Identify which cell holds the provided text, then report its [x, y] central coordinate. 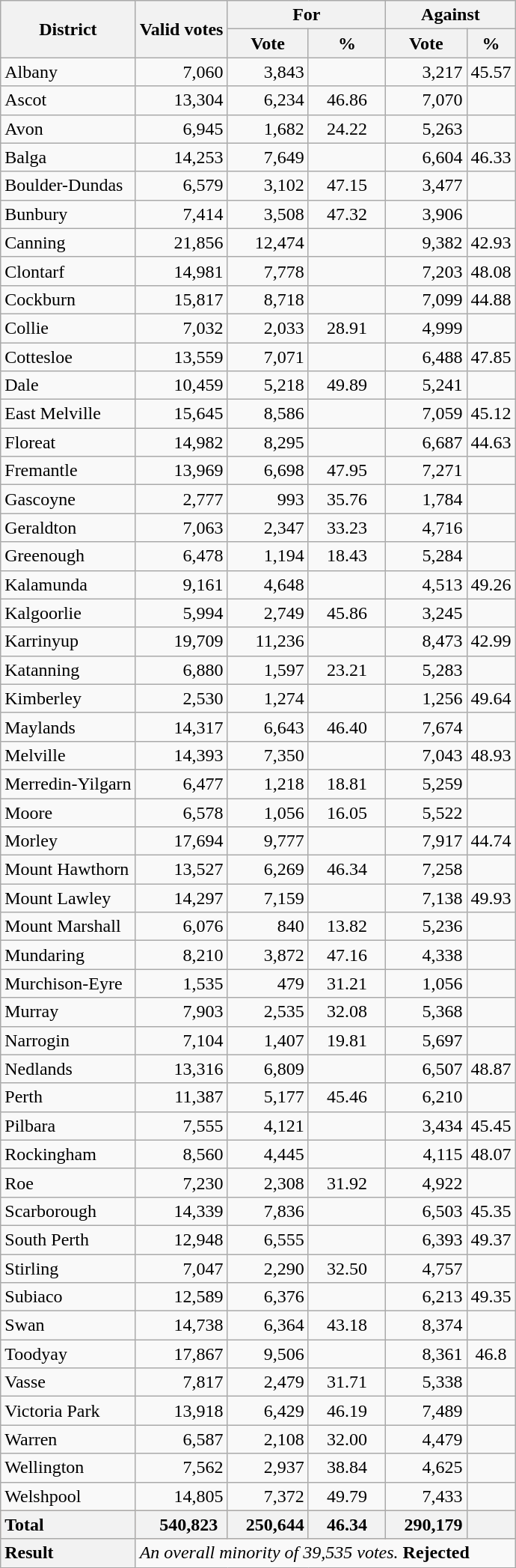
5,177 [268, 1097]
1,784 [426, 499]
3,477 [426, 186]
4,648 [268, 585]
An overall minority of 39,535 votes. Rejected [325, 1553]
45.57 [491, 72]
6,478 [181, 556]
840 [268, 927]
43.18 [347, 1326]
5,697 [426, 1040]
12,589 [181, 1297]
4,479 [426, 1439]
Mundaring [68, 955]
13.82 [347, 927]
Victoria Park [68, 1411]
2,749 [268, 613]
7,903 [181, 1012]
Result [68, 1553]
Welshpool [68, 1496]
Gascoyne [68, 499]
Canning [68, 242]
Cockburn [68, 299]
7,138 [426, 898]
3,906 [426, 214]
31.92 [347, 1183]
6,429 [268, 1411]
13,918 [181, 1411]
3,508 [268, 214]
49.93 [491, 898]
6,578 [181, 812]
47.16 [347, 955]
4,338 [426, 955]
8,361 [426, 1354]
Against [450, 15]
11,236 [268, 641]
Pilbara [68, 1126]
14,393 [181, 755]
7,258 [426, 870]
Boulder-Dundas [68, 186]
1,218 [268, 784]
49.26 [491, 585]
8,560 [181, 1154]
7,032 [181, 328]
7,104 [181, 1040]
49.37 [491, 1239]
540,823 [181, 1525]
5,522 [426, 812]
48.87 [491, 1069]
District [68, 29]
4,922 [426, 1183]
42.93 [491, 242]
6,880 [181, 670]
Wellington [68, 1468]
290,179 [426, 1525]
2,033 [268, 328]
14,805 [181, 1496]
7,555 [181, 1126]
Dale [68, 385]
Murchison-Eyre [68, 983]
2,290 [268, 1269]
7,649 [268, 157]
6,269 [268, 870]
32.00 [347, 1439]
6,604 [426, 157]
3,434 [426, 1126]
47.95 [347, 471]
6,579 [181, 186]
6,376 [268, 1297]
7,159 [268, 898]
6,507 [426, 1069]
49.64 [491, 698]
45.45 [491, 1126]
Clontarf [68, 271]
Murray [68, 1012]
6,809 [268, 1069]
7,059 [426, 414]
For [307, 15]
23.21 [347, 670]
9,382 [426, 242]
Mount Marshall [68, 927]
5,338 [426, 1382]
7,917 [426, 841]
21,856 [181, 242]
2,777 [181, 499]
14,317 [181, 727]
2,530 [181, 698]
3,843 [268, 72]
Kalgoorlie [68, 613]
Mount Lawley [68, 898]
8,210 [181, 955]
479 [268, 983]
8,473 [426, 641]
8,295 [268, 442]
19.81 [347, 1040]
Rockingham [68, 1154]
18.43 [347, 556]
47.32 [347, 214]
31.21 [347, 983]
38.84 [347, 1468]
6,643 [268, 727]
32.08 [347, 1012]
18.81 [347, 784]
45.46 [347, 1097]
46.86 [347, 100]
16.05 [347, 812]
2,308 [268, 1183]
49.35 [491, 1297]
6,364 [268, 1326]
1,274 [268, 698]
14,297 [181, 898]
49.79 [347, 1496]
4,513 [426, 585]
4,999 [426, 328]
Subiaco [68, 1297]
6,477 [181, 784]
45.12 [491, 414]
Kalamunda [68, 585]
Collie [68, 328]
Vasse [68, 1382]
1,407 [268, 1040]
9,777 [268, 841]
48.93 [491, 755]
13,304 [181, 100]
12,474 [268, 242]
6,503 [426, 1211]
5,241 [426, 385]
7,778 [268, 271]
7,836 [268, 1211]
8,586 [268, 414]
2,535 [268, 1012]
6,555 [268, 1239]
6,698 [268, 471]
35.76 [347, 499]
49.89 [347, 385]
Katanning [68, 670]
250,644 [268, 1525]
14,339 [181, 1211]
6,210 [426, 1097]
Scarborough [68, 1211]
15,645 [181, 414]
5,259 [426, 784]
7,063 [181, 528]
3,102 [268, 186]
Swan [68, 1326]
19,709 [181, 641]
4,757 [426, 1269]
3,872 [268, 955]
17,694 [181, 841]
6,393 [426, 1239]
14,738 [181, 1326]
Karrinyup [68, 641]
7,070 [426, 100]
Bunbury [68, 214]
Albany [68, 72]
2,108 [268, 1439]
Greenough [68, 556]
8,374 [426, 1326]
7,230 [181, 1183]
Toodyay [68, 1354]
7,414 [181, 214]
Mount Hawthorn [68, 870]
Perth [68, 1097]
7,674 [426, 727]
Ascot [68, 100]
1,535 [181, 983]
Fremantle [68, 471]
7,350 [268, 755]
1,194 [268, 556]
5,236 [426, 927]
Moore [68, 812]
6,687 [426, 442]
Stirling [68, 1269]
5,218 [268, 385]
7,817 [181, 1382]
5,994 [181, 613]
7,433 [426, 1496]
2,937 [268, 1468]
Merredin-Yilgarn [68, 784]
Kimberley [68, 698]
Total [68, 1525]
11,387 [181, 1097]
4,115 [426, 1154]
6,213 [426, 1297]
6,945 [181, 129]
14,253 [181, 157]
6,234 [268, 100]
46.40 [347, 727]
32.50 [347, 1269]
3,245 [426, 613]
24.22 [347, 129]
3,217 [426, 72]
Narrogin [68, 1040]
7,271 [426, 471]
7,372 [268, 1496]
4,625 [426, 1468]
47.15 [347, 186]
2,479 [268, 1382]
45.35 [491, 1211]
7,562 [181, 1468]
4,716 [426, 528]
14,981 [181, 271]
8,718 [268, 299]
Valid votes [181, 29]
7,043 [426, 755]
12,948 [181, 1239]
42.99 [491, 641]
48.07 [491, 1154]
1,597 [268, 670]
7,489 [426, 1411]
Cottesloe [68, 357]
993 [268, 499]
45.86 [347, 613]
6,587 [181, 1439]
46.33 [491, 157]
13,527 [181, 870]
7,071 [268, 357]
33.23 [347, 528]
7,060 [181, 72]
44.63 [491, 442]
1,682 [268, 129]
4,121 [268, 1126]
5,368 [426, 1012]
1,256 [426, 698]
Avon [68, 129]
28.91 [347, 328]
Balga [68, 157]
10,459 [181, 385]
2,347 [268, 528]
5,263 [426, 129]
9,506 [268, 1354]
Melville [68, 755]
31.71 [347, 1382]
Floreat [68, 442]
46.8 [491, 1354]
48.08 [491, 271]
46.19 [347, 1411]
Morley [68, 841]
13,969 [181, 471]
44.88 [491, 299]
Maylands [68, 727]
South Perth [68, 1239]
6,076 [181, 927]
15,817 [181, 299]
17,867 [181, 1354]
5,283 [426, 670]
Roe [68, 1183]
Nedlands [68, 1069]
47.85 [491, 357]
Geraldton [68, 528]
9,161 [181, 585]
4,445 [268, 1154]
Warren [68, 1439]
44.74 [491, 841]
7,047 [181, 1269]
5,284 [426, 556]
14,982 [181, 442]
6,488 [426, 357]
7,203 [426, 271]
13,316 [181, 1069]
7,099 [426, 299]
East Melville [68, 414]
13,559 [181, 357]
